For the text-containing cell, return its midpoint in [x, y] coordinate format. 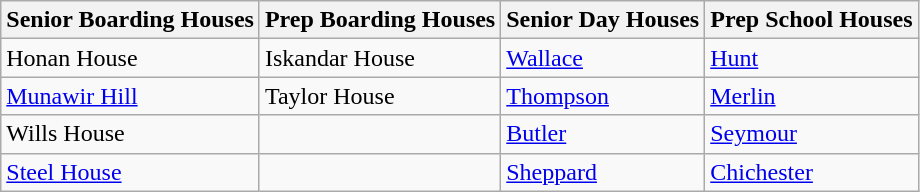
Thompson [603, 96]
Wallace [603, 58]
Senior Boarding Houses [130, 20]
Seymour [812, 134]
Butler [603, 134]
Sheppard [603, 172]
Honan House [130, 58]
Prep Boarding Houses [380, 20]
Prep School Houses [812, 20]
Steel House [130, 172]
Chichester [812, 172]
Merlin [812, 96]
Senior Day Houses [603, 20]
Munawir Hill [130, 96]
Iskandar House [380, 58]
Wills House [130, 134]
Taylor House [380, 96]
Hunt [812, 58]
